Identify which cell holds the provided text, then report its (X, Y) central coordinate. 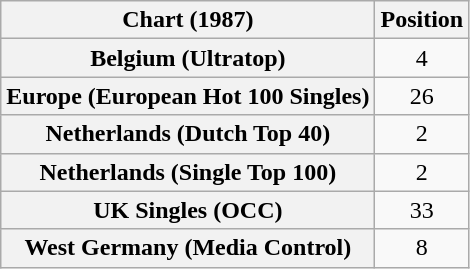
33 (422, 210)
Europe (European Hot 100 Singles) (188, 96)
Chart (1987) (188, 20)
Position (422, 20)
Netherlands (Dutch Top 40) (188, 134)
UK Singles (OCC) (188, 210)
West Germany (Media Control) (188, 248)
8 (422, 248)
26 (422, 96)
Netherlands (Single Top 100) (188, 172)
4 (422, 58)
Belgium (Ultratop) (188, 58)
